Scan for the cell matching the given text and deliver its (x, y) coordinate at center. 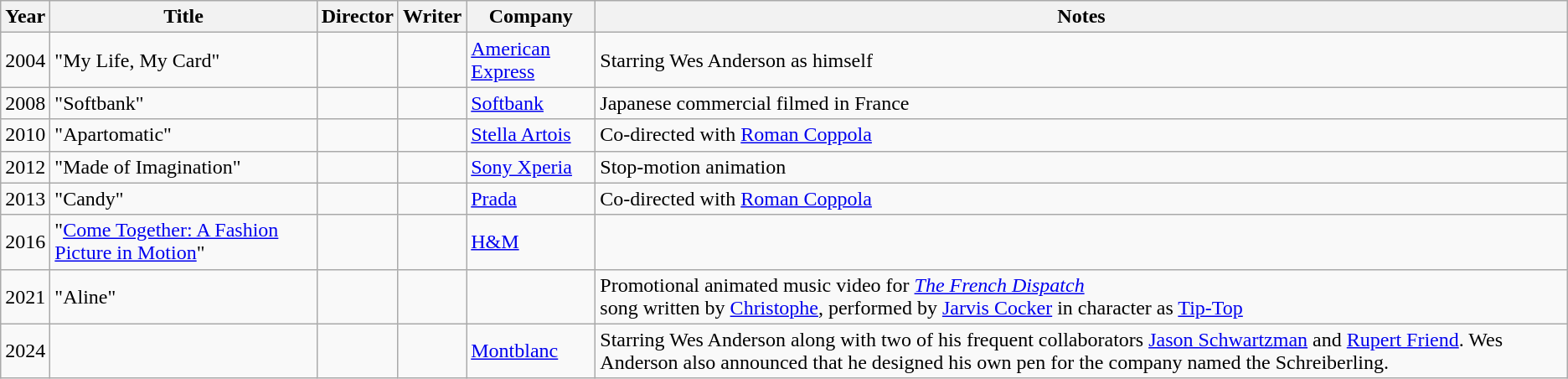
Stella Artois (531, 135)
"Apartomatic" (183, 135)
2008 (25, 103)
Director (357, 17)
Prada (531, 199)
"Come Together: A Fashion Picture in Motion" (183, 241)
Sony Xperia (531, 167)
2004 (25, 60)
2016 (25, 241)
Title (183, 17)
"Made of Imagination" (183, 167)
"My Life, My Card" (183, 60)
2024 (25, 350)
Promotional animated music video for The French Dispatch song written by Christophe, performed by Jarvis Cocker in character as Tip-Top (1081, 297)
2021 (25, 297)
Montblanc (531, 350)
Notes (1081, 17)
2013 (25, 199)
Writer (432, 17)
American Express (531, 60)
"Softbank" (183, 103)
Stop-motion animation (1081, 167)
Japanese commercial filmed in France (1081, 103)
Starring Wes Anderson as himself (1081, 60)
Softbank (531, 103)
2010 (25, 135)
"Candy" (183, 199)
Year (25, 17)
Company (531, 17)
H&M (531, 241)
"Aline" (183, 297)
2012 (25, 167)
